For the text-containing cell, return its midpoint in [X, Y] coordinate format. 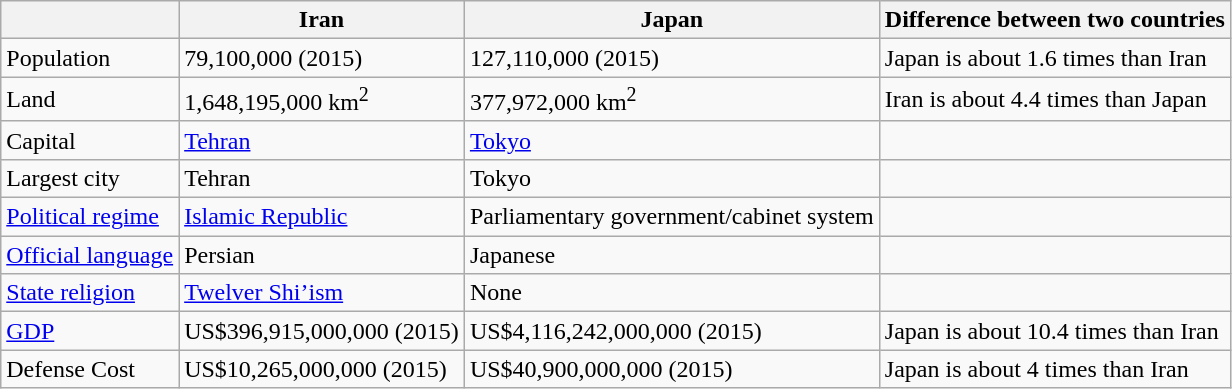
127,110,000 (2015) [672, 58]
Iran [322, 20]
None [672, 293]
79,100,000 (2015) [322, 58]
US$4,116,242,000,000 (2015) [672, 331]
Islamic Republic [322, 217]
US$40,900,000,000 (2015) [672, 369]
1,648,195,000 km2 [322, 100]
Population [90, 58]
Official language [90, 255]
US$396,915,000,000 (2015) [322, 331]
377,972,000 km2 [672, 100]
State religion [90, 293]
GDP [90, 331]
Iran is about 4.4 times than Japan [1054, 100]
Capital [90, 140]
Largest city [90, 178]
Japan is about 4 times than Iran [1054, 369]
Japan [672, 20]
US$10,265,000,000 (2015) [322, 369]
Twelver Shi’ism [322, 293]
Parliamentary government/cabinet system [672, 217]
Defense Cost [90, 369]
Land [90, 100]
Political regime [90, 217]
Persian [322, 255]
Japan is about 10.4 times than Iran [1054, 331]
Japan is about 1.6 times than Iran [1054, 58]
Japanese [672, 255]
Difference between two countries [1054, 20]
